Output the (X, Y) coordinate of the center of the cell containing the given text.  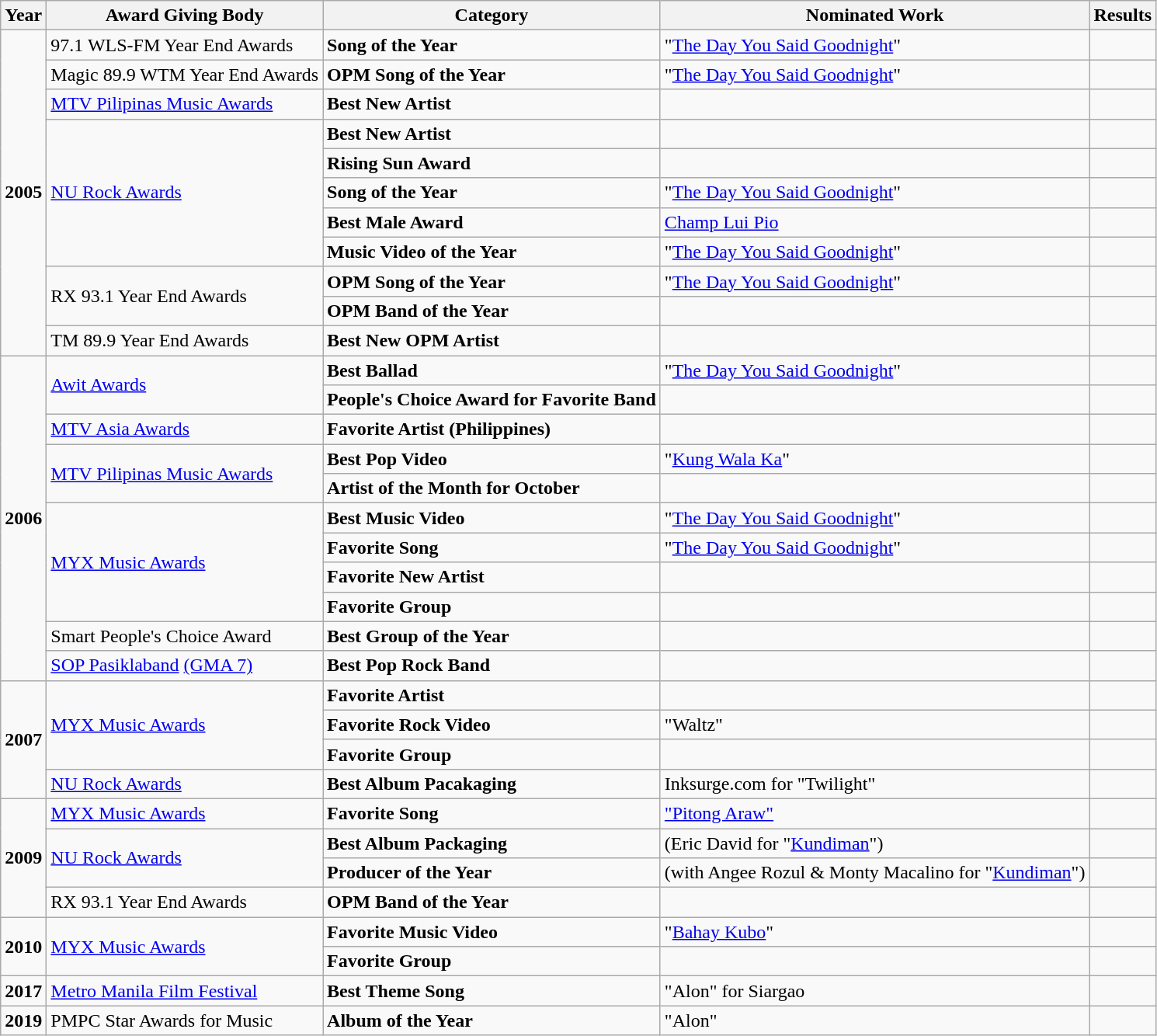
Best Album Packaging (492, 843)
2009 (23, 857)
MTV Asia Awards (185, 429)
Music Video of the Year (492, 252)
"Kung Wala Ka" (874, 459)
Best Pop Rock Band (492, 666)
"Waltz" (874, 725)
Award Giving Body (185, 16)
Artist of the Month for October (492, 488)
Best New OPM Artist (492, 340)
Best Album Pacakaging (492, 784)
Rising Sun Award (492, 163)
Best Group of the Year (492, 636)
"Alon" for Siargao (874, 991)
2005 (23, 193)
Best Pop Video (492, 459)
97.1 WLS-FM Year End Awards (185, 45)
People's Choice Award for Favorite Band (492, 400)
Nominated Work (874, 16)
Favorite Artist (Philippines) (492, 429)
Best Male Award (492, 222)
(with Angee Rozul & Monty Macalino for "Kundiman") (874, 873)
PMPC Star Awards for Music (185, 1020)
Champ Lui Pio (874, 222)
Favorite New Artist (492, 577)
Magic 89.9 WTM Year End Awards (185, 75)
Favorite Artist (492, 695)
"Bahay Kubo" (874, 932)
Metro Manila Film Festival (185, 991)
2007 (23, 739)
2010 (23, 947)
Results (1123, 16)
Year (23, 16)
Category (492, 16)
"Pitong Araw" (874, 813)
Album of the Year (492, 1020)
2006 (23, 519)
SOP Pasiklaband (GMA 7) (185, 666)
Smart People's Choice Award (185, 636)
Producer of the Year (492, 873)
TM 89.9 Year End Awards (185, 340)
2019 (23, 1020)
Inksurge.com for "Twilight" (874, 784)
Favorite Rock Video (492, 725)
Favorite Music Video (492, 932)
Best Theme Song (492, 991)
Best Music Video (492, 518)
(Eric David for "Kundiman") (874, 843)
Best Ballad (492, 370)
2017 (23, 991)
Awit Awards (185, 385)
"Alon" (874, 1020)
